Extract the [x, y] coordinate from the center of the cell holding the provided text.  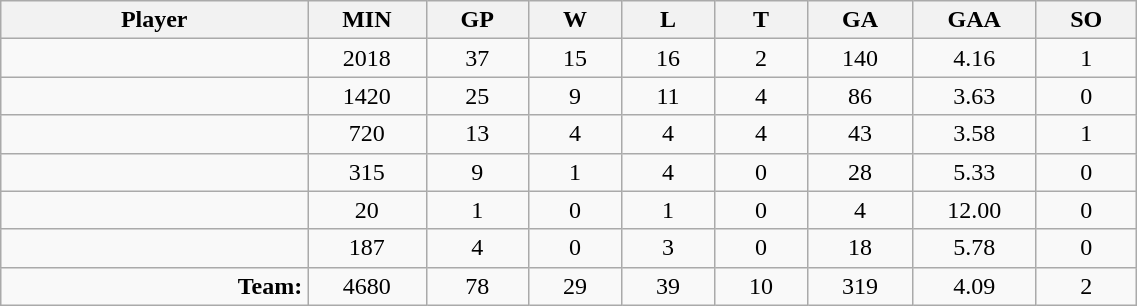
3.63 [974, 96]
16 [668, 58]
15 [574, 58]
5.78 [974, 248]
28 [860, 172]
4680 [367, 286]
140 [860, 58]
Team: [154, 286]
187 [367, 248]
315 [367, 172]
20 [367, 210]
319 [860, 286]
GP [477, 20]
L [668, 20]
GAA [974, 20]
1420 [367, 96]
720 [367, 134]
10 [762, 286]
MIN [367, 20]
13 [477, 134]
2018 [367, 58]
4.16 [974, 58]
29 [574, 286]
5.33 [974, 172]
39 [668, 286]
43 [860, 134]
78 [477, 286]
37 [477, 58]
Player [154, 20]
4.09 [974, 286]
25 [477, 96]
T [762, 20]
11 [668, 96]
12.00 [974, 210]
18 [860, 248]
SO [1086, 20]
3 [668, 248]
W [574, 20]
GA [860, 20]
86 [860, 96]
3.58 [974, 134]
